Capture the cell that displays the provided text and extract its (x, y) central coordinate. 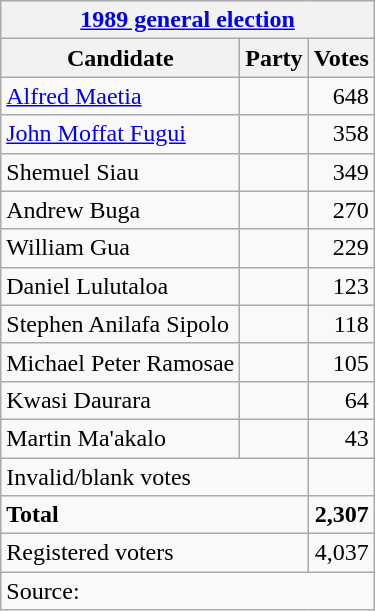
43 (341, 438)
Registered voters (154, 553)
Stephen Anilafa Sipolo (120, 324)
270 (341, 210)
Michael Peter Ramosae (120, 362)
William Gua (120, 248)
Candidate (120, 58)
118 (341, 324)
Kwasi Daurara (120, 400)
Andrew Buga (120, 210)
Shemuel Siau (120, 172)
John Moffat Fugui (120, 134)
2,307 (341, 515)
4,037 (341, 553)
358 (341, 134)
Votes (341, 58)
Party (274, 58)
648 (341, 96)
Alfred Maetia (120, 96)
Daniel Lulutaloa (120, 286)
229 (341, 248)
123 (341, 286)
Total (154, 515)
1989 general election (188, 20)
Invalid/blank votes (154, 477)
Source: (188, 591)
64 (341, 400)
105 (341, 362)
349 (341, 172)
Martin Ma'akalo (120, 438)
